Find where the given text appears and provide that cell's center as (x, y) coordinate. 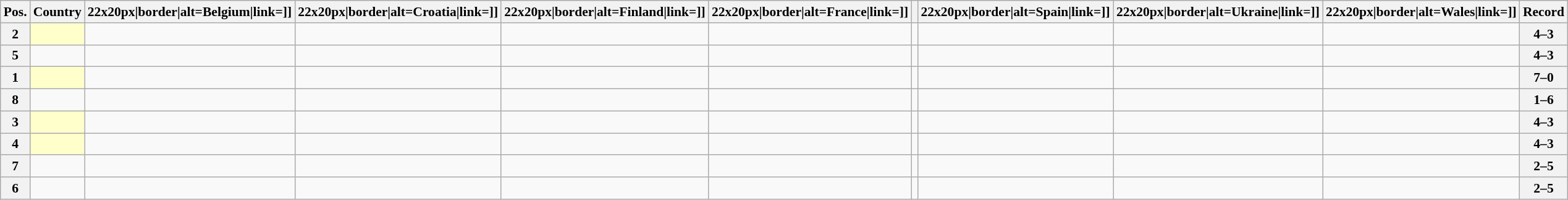
3 (15, 122)
6 (15, 188)
4 (15, 144)
2 (15, 34)
Pos. (15, 12)
5 (15, 56)
7 (15, 167)
1–6 (1543, 100)
1 (15, 78)
22x20px|border|alt=Belgium|link=]] (190, 12)
22x20px|border|alt=Finland|link=]] (605, 12)
22x20px|border|alt=Spain|link=]] (1015, 12)
Country (57, 12)
7–0 (1543, 78)
22x20px|border|alt=Ukraine|link=]] (1218, 12)
22x20px|border|alt=France|link=]] (810, 12)
Record (1543, 12)
22x20px|border|alt=Croatia|link=]] (398, 12)
8 (15, 100)
22x20px|border|alt=Wales|link=]] (1421, 12)
